Return (x, y) of the center of cell containing provided text 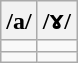
/ɤ/ (56, 21)
/a/ (19, 21)
